Return the [X, Y] coordinate for the center point of the cell that contains the specified text.  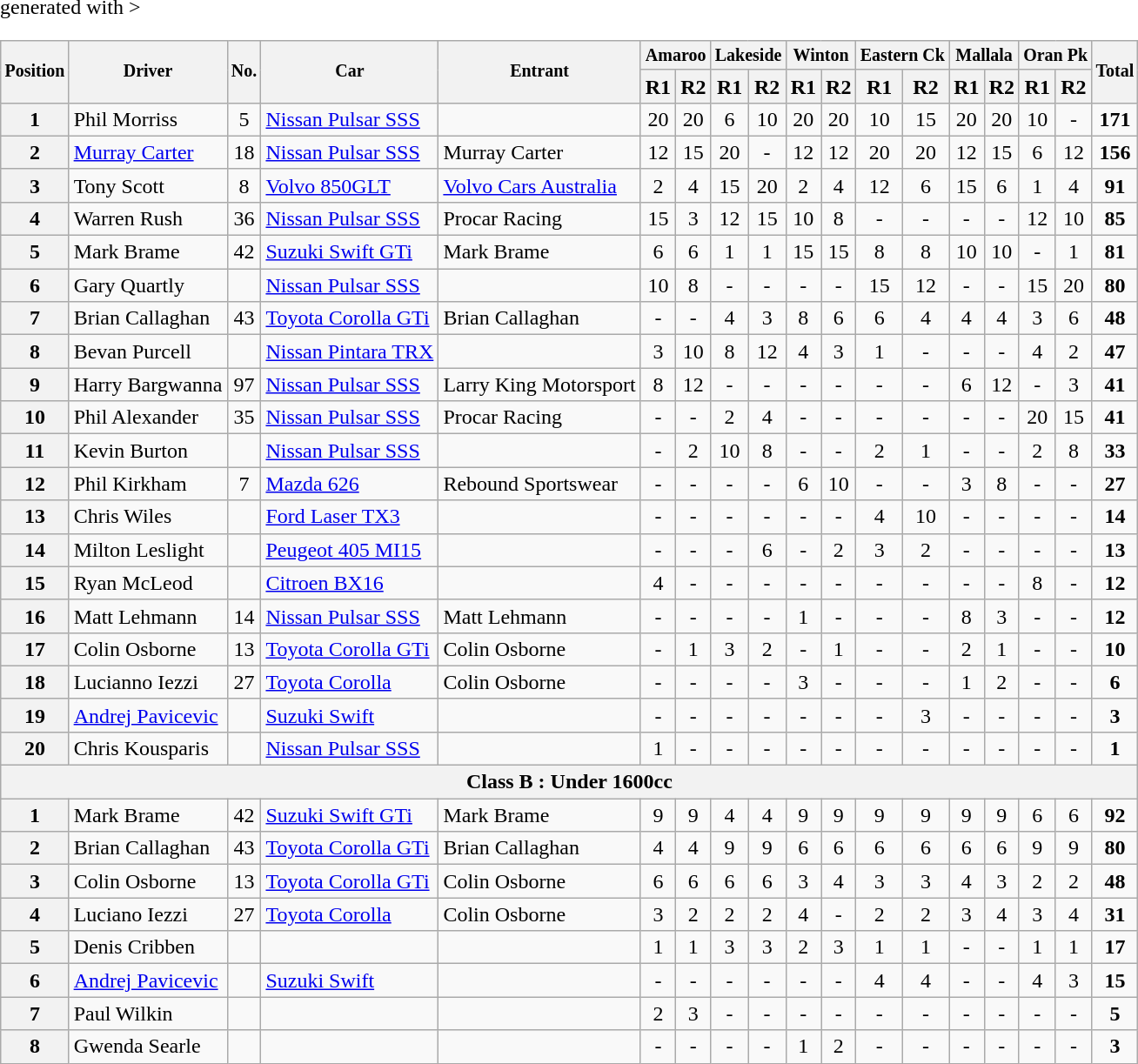
Peugeot 405 MI15 [350, 550]
97 [244, 385]
156 [1115, 152]
Driver [148, 72]
Position [35, 72]
92 [1115, 815]
No. [244, 72]
91 [1115, 185]
Harry Bargwanna [148, 385]
Total [1115, 72]
Phil Kirkham [148, 484]
Paul Wilkin [148, 1014]
47 [1115, 351]
Chris Wiles [148, 517]
Tony Scott [148, 185]
33 [1115, 451]
Class B : Under 1600cc [569, 782]
Gwenda Searle [148, 1047]
Larry King Motorsport [539, 385]
11 [35, 451]
Entrant [539, 72]
Nissan Pintara TRX [350, 351]
Volvo Cars Australia [539, 185]
Ryan McLeod [148, 583]
Phil Morriss [148, 119]
35 [244, 418]
Kevin Burton [148, 451]
Phil Alexander [148, 418]
81 [1115, 252]
Eastern Ck [903, 56]
171 [1115, 119]
Denis Cribben [148, 947]
Mazda 626 [350, 484]
Winton [821, 56]
36 [244, 218]
Warren Rush [148, 218]
Citroen BX16 [350, 583]
Lakeside [748, 56]
16 [35, 616]
Car [350, 72]
Ford Laser TX3 [350, 517]
Bevan Purcell [148, 351]
Luciano Iezzi [148, 914]
Rebound Sportswear [539, 484]
31 [1115, 914]
19 [35, 715]
Milton Leslight [148, 550]
Mallala [985, 56]
85 [1115, 218]
Oran Pk [1054, 56]
Lucianno Iezzi [148, 682]
Chris Kousparis [148, 748]
Amaroo [675, 56]
Volvo 850GLT [350, 185]
Gary Quartly [148, 285]
